Return [X, Y] of the center of cell containing provided text 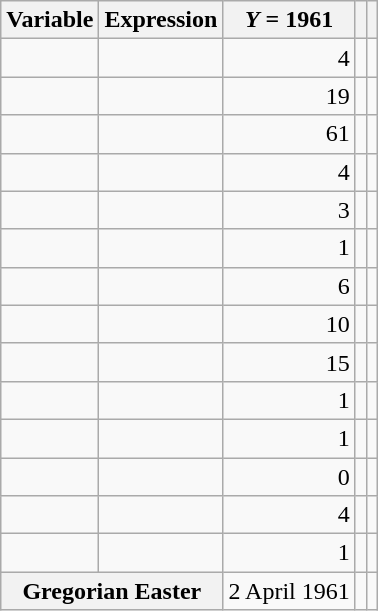
Gregorian Easter [112, 591]
Variable [50, 20]
61 [289, 134]
2 April 1961 [289, 591]
15 [289, 362]
6 [289, 286]
0 [289, 477]
3 [289, 210]
19 [289, 96]
10 [289, 324]
Y = 1961 [289, 20]
Expression [161, 20]
